Return [X, Y] of the center of cell containing provided text 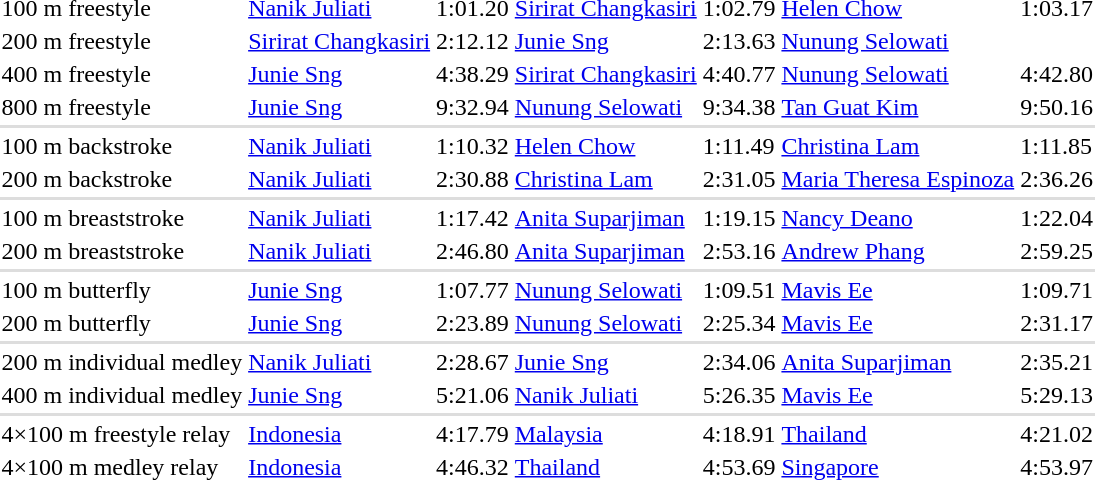
1:09.51 [739, 290]
4:17.79 [473, 434]
200 m individual medley [122, 362]
2:12.12 [473, 41]
1:11.49 [739, 146]
4:38.29 [473, 74]
2:46.80 [473, 251]
Tan Guat Kim [898, 107]
9:32.94 [473, 107]
2:23.89 [473, 323]
Malaysia [606, 434]
Maria Theresa Espinoza [898, 179]
Andrew Phang [898, 251]
100 m backstroke [122, 146]
Nancy Deano [898, 218]
2:59.25 [1057, 251]
4:18.91 [739, 434]
200 m breaststroke [122, 251]
1:10.32 [473, 146]
400 m individual medley [122, 395]
2:30.88 [473, 179]
2:28.67 [473, 362]
Helen Chow [606, 146]
2:31.17 [1057, 323]
4×100 m freestyle relay [122, 434]
400 m freestyle [122, 74]
200 m backstroke [122, 179]
1:07.77 [473, 290]
9:50.16 [1057, 107]
100 m butterfly [122, 290]
2:36.26 [1057, 179]
800 m freestyle [122, 107]
1:22.04 [1057, 218]
5:26.35 [739, 395]
1:11.85 [1057, 146]
5:29.13 [1057, 395]
2:13.63 [739, 41]
200 m freestyle [122, 41]
100 m breaststroke [122, 218]
Indonesia [340, 434]
1:09.71 [1057, 290]
1:17.42 [473, 218]
2:31.05 [739, 179]
4:42.80 [1057, 74]
4:21.02 [1057, 434]
2:25.34 [739, 323]
1:19.15 [739, 218]
9:34.38 [739, 107]
2:53.16 [739, 251]
2:35.21 [1057, 362]
Thailand [898, 434]
2:34.06 [739, 362]
4:40.77 [739, 74]
5:21.06 [473, 395]
200 m butterfly [122, 323]
